Scan for the cell matching the given text and deliver its (x, y) coordinate at center. 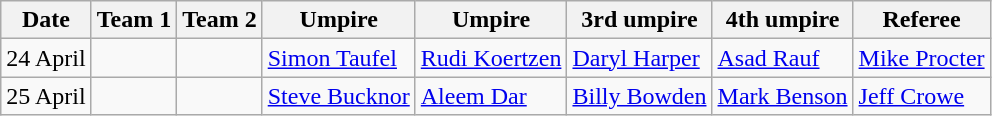
Mike Procter (922, 58)
Steve Bucknor (338, 96)
Jeff Crowe (922, 96)
Date (46, 20)
Rudi Koertzen (491, 58)
Aleem Dar (491, 96)
Billy Bowden (640, 96)
3rd umpire (640, 20)
Team 1 (134, 20)
Asad Rauf (782, 58)
Mark Benson (782, 96)
Team 2 (220, 20)
Simon Taufel (338, 58)
4th umpire (782, 20)
24 April (46, 58)
25 April (46, 96)
Referee (922, 20)
Daryl Harper (640, 58)
